Locate the cell with the specified text and output its (x, y) center coordinate. 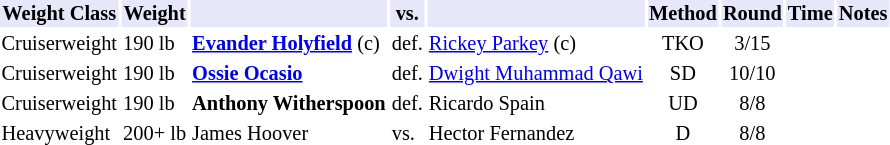
Dwight Muhammad Qawi (536, 74)
TKO (682, 44)
Anthony Witherspoon (290, 104)
Time (810, 14)
Weight Class (60, 14)
UD (682, 104)
Method (682, 14)
10/10 (752, 74)
Evander Holyfield (c) (290, 44)
Notes (863, 14)
vs. (407, 14)
Round (752, 14)
Rickey Parkey (c) (536, 44)
8/8 (752, 104)
SD (682, 74)
Ricardo Spain (536, 104)
3/15 (752, 44)
Weight (155, 14)
Ossie Ocasio (290, 74)
